Capture the cell that displays the provided text and extract its (X, Y) central coordinate. 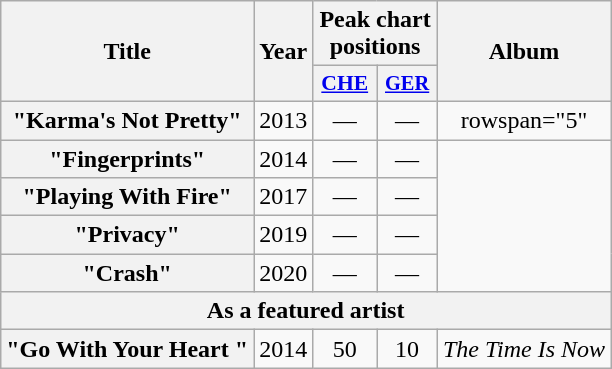
10 (408, 349)
Album (524, 52)
As a featured artist (306, 311)
"Karma's Not Pretty" (128, 120)
"Playing With Fire" (128, 197)
rowspan="5" (524, 120)
2017 (284, 197)
"Go With Your Heart " (128, 349)
"Fingerprints" (128, 159)
2020 (284, 273)
"Privacy" (128, 235)
GER (408, 84)
2019 (284, 235)
2013 (284, 120)
50 (345, 349)
Title (128, 52)
"Crash" (128, 273)
The Time Is Now (524, 349)
CHE (345, 84)
Peak chart positions (376, 34)
Year (284, 52)
